Detect which cell encompasses the target text, then output its [x, y] center coordinate. 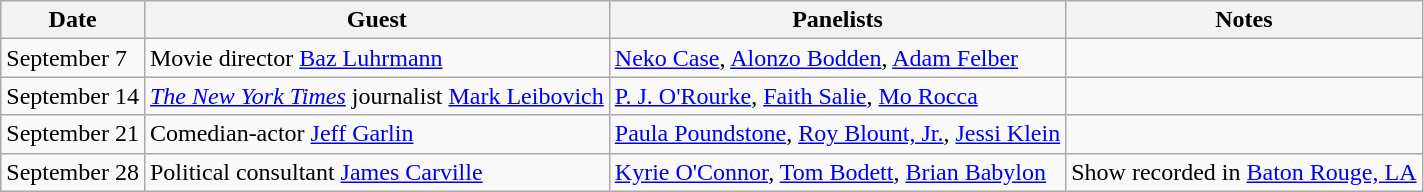
P. J. O'Rourke, Faith Salie, Mo Rocca [837, 96]
Comedian-actor Jeff Garlin [376, 134]
Date [73, 20]
September 21 [73, 134]
Notes [1244, 20]
September 7 [73, 58]
Neko Case, Alonzo Bodden, Adam Felber [837, 58]
Political consultant James Carville [376, 172]
Paula Poundstone, Roy Blount, Jr., Jessi Klein [837, 134]
September 14 [73, 96]
Show recorded in Baton Rouge, LA [1244, 172]
Guest [376, 20]
Movie director Baz Luhrmann [376, 58]
Kyrie O'Connor, Tom Bodett, Brian Babylon [837, 172]
September 28 [73, 172]
The New York Times journalist Mark Leibovich [376, 96]
Panelists [837, 20]
